Determine the (x, y) coordinate at the center of the cell enclosing the given text.  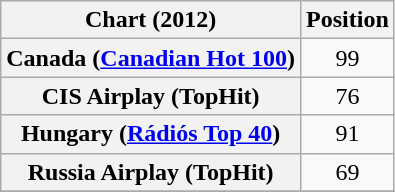
CIS Airplay (TopHit) (151, 96)
Hungary (Rádiós Top 40) (151, 134)
Position (348, 20)
91 (348, 134)
69 (348, 172)
Russia Airplay (TopHit) (151, 172)
Canada (Canadian Hot 100) (151, 58)
76 (348, 96)
Chart (2012) (151, 20)
99 (348, 58)
